For the text-containing cell, return its midpoint in (x, y) coordinate format. 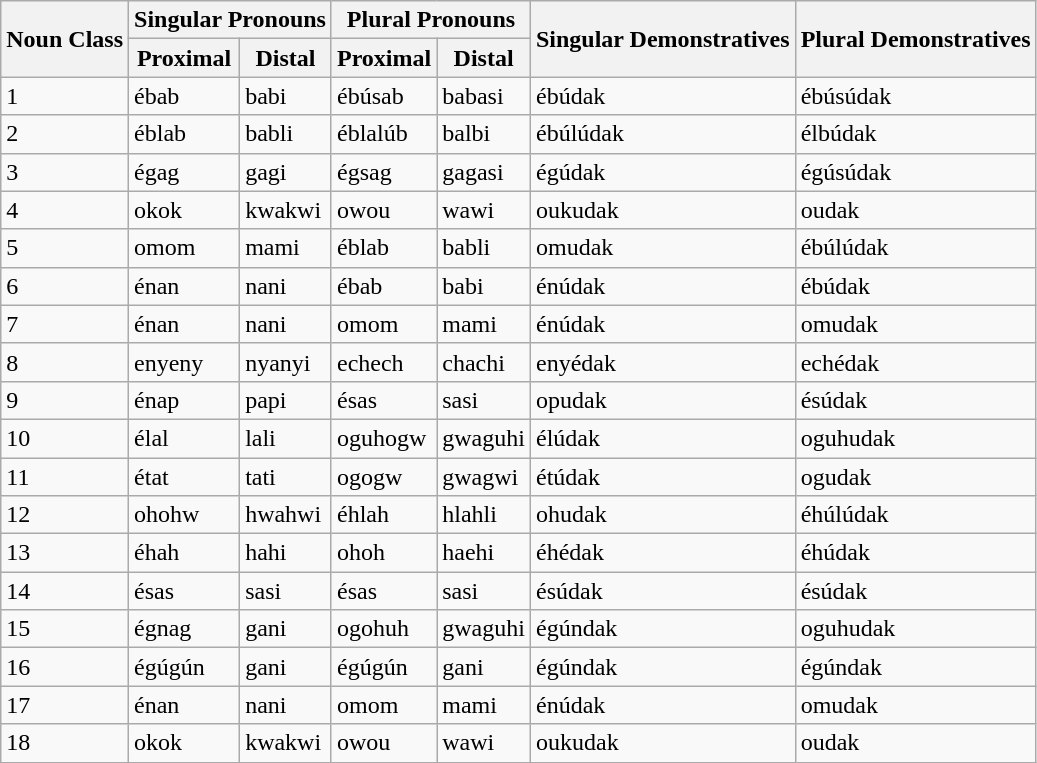
10 (65, 438)
16 (65, 667)
tati (286, 477)
gagi (286, 172)
éhédak (662, 553)
enyédak (662, 362)
éhúdak (916, 553)
9 (65, 400)
égúsúdak (916, 172)
18 (65, 743)
Plural Pronouns (430, 20)
égúdak (662, 172)
étúdak (662, 477)
hwahwi (286, 515)
14 (65, 591)
ébúsúdak (916, 96)
2 (65, 134)
Singular Demonstratives (662, 39)
égag (184, 172)
élbúdak (916, 134)
énap (184, 400)
15 (65, 629)
papi (286, 400)
7 (65, 324)
3 (65, 172)
ébúsab (384, 96)
ohudak (662, 515)
gwagwi (484, 477)
opudak (662, 400)
gagasi (484, 172)
éblalúb (384, 134)
hlahli (484, 515)
4 (65, 210)
éhah (184, 553)
6 (65, 286)
ogudak (916, 477)
echech (384, 362)
oguhogw (384, 438)
élal (184, 438)
éhúlúdak (916, 515)
babasi (484, 96)
1 (65, 96)
balbi (484, 134)
ohoh (384, 553)
11 (65, 477)
5 (65, 248)
chachi (484, 362)
12 (65, 515)
Singular Pronouns (230, 20)
echédak (916, 362)
hahi (286, 553)
Plural Demonstratives (916, 39)
ogogw (384, 477)
17 (65, 705)
ogohuh (384, 629)
égnag (184, 629)
état (184, 477)
égsag (384, 172)
13 (65, 553)
éhlah (384, 515)
élúdak (662, 438)
enyeny (184, 362)
lali (286, 438)
nyanyi (286, 362)
haehi (484, 553)
ohohw (184, 515)
Noun Class (65, 39)
8 (65, 362)
